Locate the cell with the specified text and output its (x, y) center coordinate. 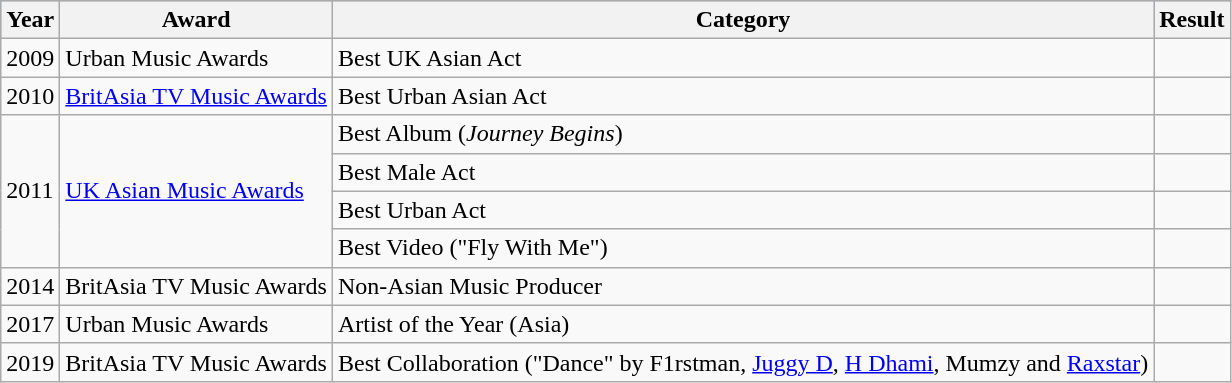
Artist of the Year (Asia) (742, 324)
Result (1192, 20)
Non-Asian Music Producer (742, 286)
Best Album (Journey Begins) (742, 134)
Best Collaboration ("Dance" by F1rstman, Juggy D, H Dhami, Mumzy and Raxstar) (742, 362)
Best UK Asian Act (742, 58)
2010 (30, 96)
2014 (30, 286)
Award (196, 20)
Year (30, 20)
2011 (30, 191)
2017 (30, 324)
2009 (30, 58)
Best Video ("Fly With Me") (742, 248)
UK Asian Music Awards (196, 191)
Category (742, 20)
Best Urban Act (742, 210)
2019 (30, 362)
Best Urban Asian Act (742, 96)
Best Male Act (742, 172)
